Return [X, Y] of the center of cell containing provided text 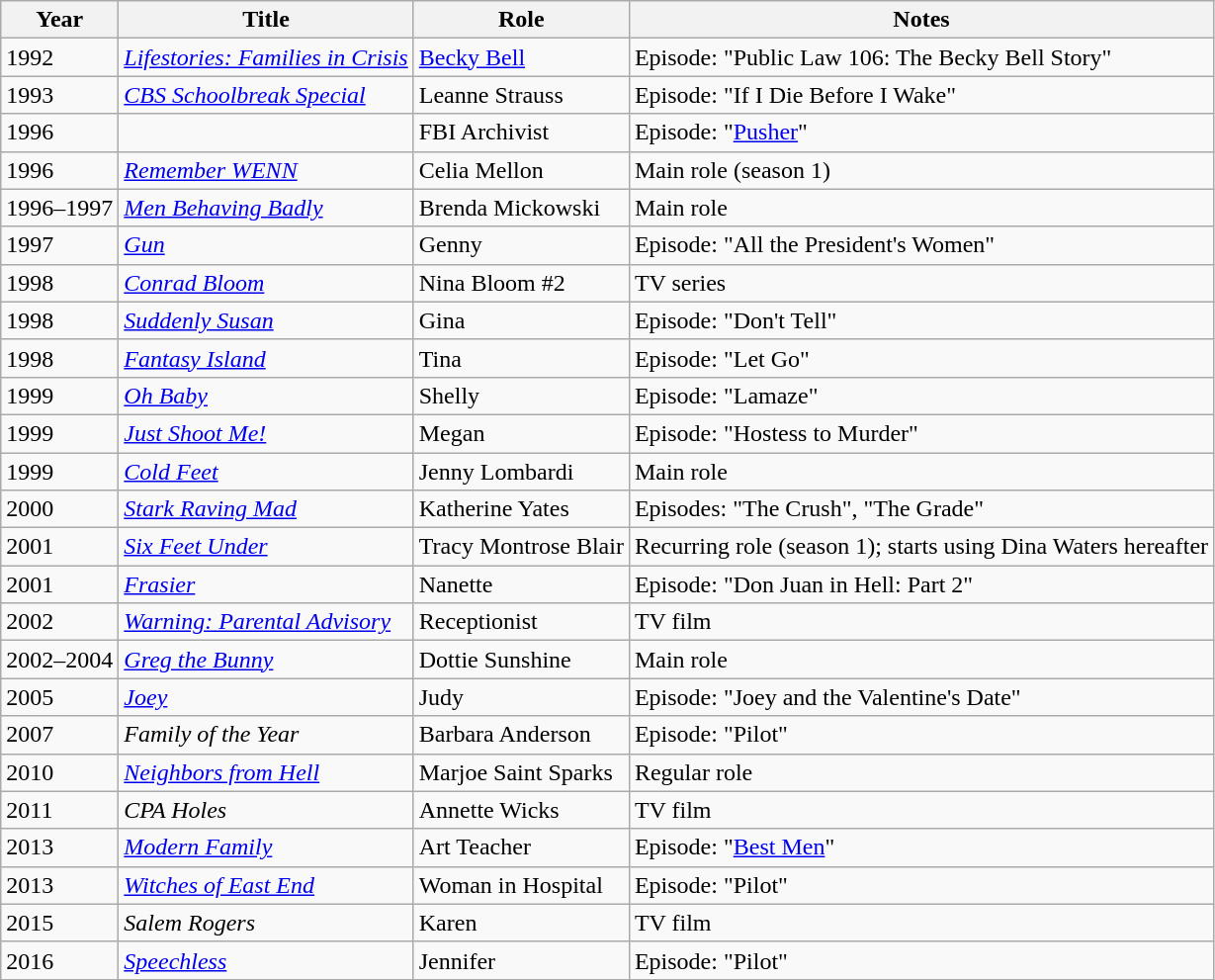
Salem Rogers [266, 923]
Jenny Lombardi [521, 472]
Joey [266, 697]
Katherine Yates [521, 509]
Marjoe Saint Sparks [521, 772]
Dottie Sunshine [521, 660]
Modern Family [266, 847]
Suddenly Susan [266, 320]
Oh Baby [266, 396]
Episodes: "The Crush", "The Grade" [921, 509]
CPA Holes [266, 810]
Remember WENN [266, 170]
Frasier [266, 584]
Fantasy Island [266, 358]
Role [521, 20]
Year [59, 20]
Episode: "If I Die Before I Wake" [921, 95]
Gina [521, 320]
2011 [59, 810]
Gun [266, 245]
Six Feet Under [266, 547]
Witches of East End [266, 885]
Episode: "Pusher" [921, 133]
Leanne Strauss [521, 95]
2002 [59, 622]
Episode: "Best Men" [921, 847]
Neighbors from Hell [266, 772]
Shelly [521, 396]
2000 [59, 509]
Warning: Parental Advisory [266, 622]
1992 [59, 57]
Nina Bloom #2 [521, 283]
Episode: "Hostess to Murder" [921, 433]
Megan [521, 433]
Conrad Bloom [266, 283]
Family of the Year [266, 735]
Main role (season 1) [921, 170]
Recurring role (season 1); starts using Dina Waters hereafter [921, 547]
Judy [521, 697]
TV series [921, 283]
Jennifer [521, 960]
Greg the Bunny [266, 660]
Brenda Mickowski [521, 208]
2005 [59, 697]
Karen [521, 923]
Lifestories: Families in Crisis [266, 57]
Episode: "Don't Tell" [921, 320]
CBS Schoolbreak Special [266, 95]
1997 [59, 245]
2015 [59, 923]
Speechless [266, 960]
Episode: "Joey and the Valentine's Date" [921, 697]
Regular role [921, 772]
Stark Raving Mad [266, 509]
Nanette [521, 584]
Episode: "Lamaze" [921, 396]
Tracy Montrose Blair [521, 547]
2007 [59, 735]
Annette Wicks [521, 810]
Title [266, 20]
Notes [921, 20]
2016 [59, 960]
FBI Archivist [521, 133]
Receptionist [521, 622]
Art Teacher [521, 847]
Barbara Anderson [521, 735]
Cold Feet [266, 472]
Episode: "All the President's Women" [921, 245]
Men Behaving Badly [266, 208]
Becky Bell [521, 57]
1993 [59, 95]
Genny [521, 245]
2002–2004 [59, 660]
Celia Mellon [521, 170]
2010 [59, 772]
Woman in Hospital [521, 885]
Episode: "Don Juan in Hell: Part 2" [921, 584]
1996–1997 [59, 208]
Episode: "Let Go" [921, 358]
Episode: "Public Law 106: The Becky Bell Story" [921, 57]
Tina [521, 358]
Just Shoot Me! [266, 433]
